Search for the cell housing the specified text and yield its [x, y] center coordinate. 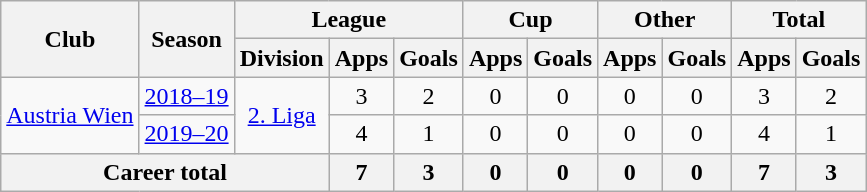
Austria Wien [70, 115]
Total [799, 20]
Career total [165, 172]
League [348, 20]
Club [70, 39]
2018–19 [186, 96]
Division [282, 58]
2. Liga [282, 115]
Cup [530, 20]
Other [665, 20]
2019–20 [186, 134]
Season [186, 39]
